Extract the [x, y] coordinate from the center of the cell holding the provided text.  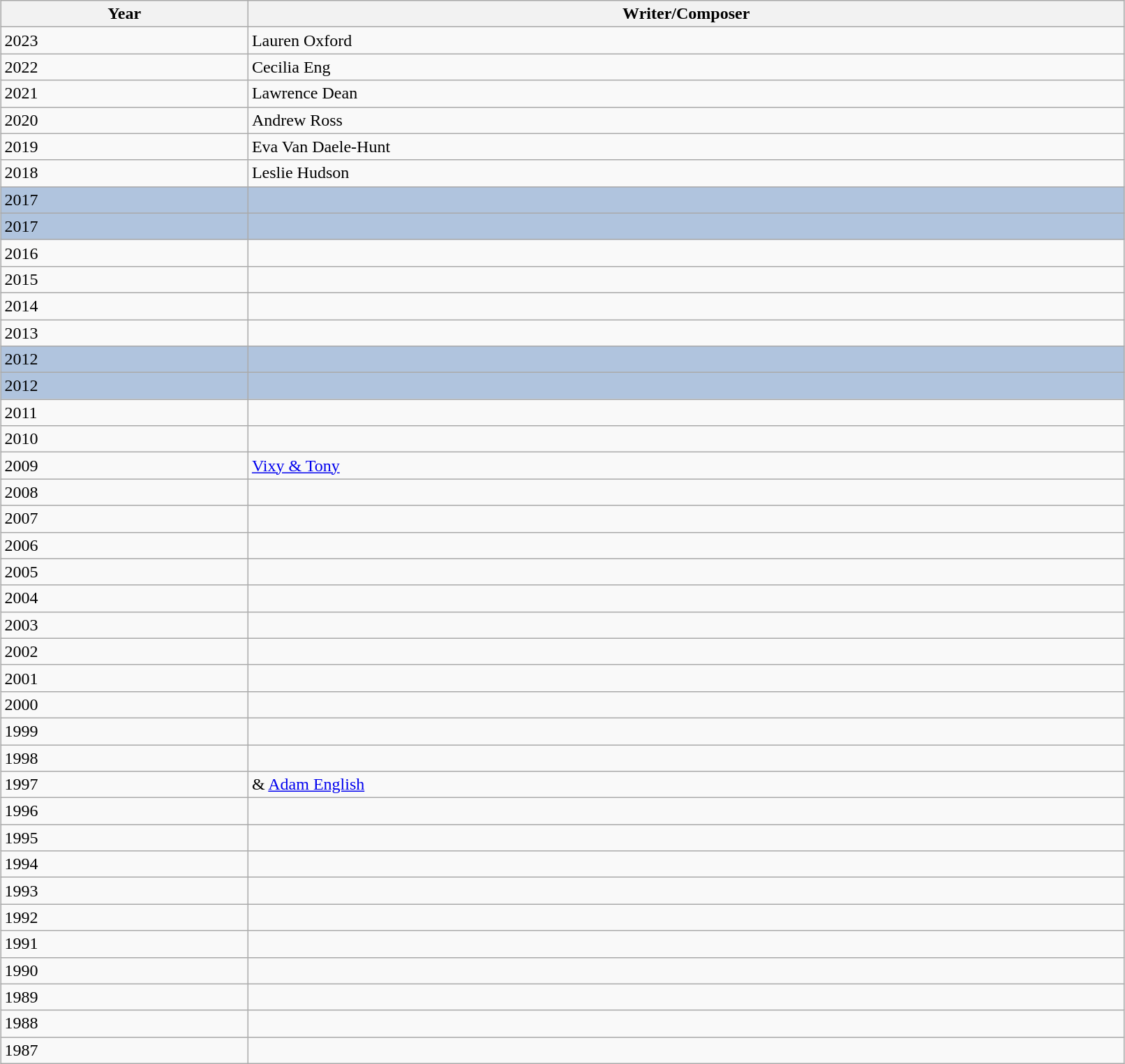
1994 [124, 864]
Year [124, 14]
2016 [124, 253]
Eva Van Daele-Hunt [686, 147]
Writer/Composer [686, 14]
1991 [124, 944]
Cecilia Eng [686, 67]
2023 [124, 40]
2021 [124, 94]
2002 [124, 651]
2019 [124, 147]
1987 [124, 1050]
2003 [124, 625]
1995 [124, 838]
Lawrence Dean [686, 94]
Leslie Hudson [686, 173]
2006 [124, 545]
2011 [124, 413]
2010 [124, 439]
Andrew Ross [686, 120]
2014 [124, 306]
1996 [124, 811]
2013 [124, 333]
2009 [124, 466]
2008 [124, 492]
2001 [124, 678]
Lauren Oxford [686, 40]
2007 [124, 519]
1992 [124, 917]
1988 [124, 1024]
2000 [124, 704]
2022 [124, 67]
1999 [124, 731]
1990 [124, 970]
2005 [124, 572]
1997 [124, 785]
2004 [124, 598]
Vixy & Tony [686, 466]
1989 [124, 997]
1998 [124, 758]
1993 [124, 891]
2015 [124, 279]
2018 [124, 173]
& Adam English [686, 785]
2020 [124, 120]
